Capture the cell that displays the provided text and extract its (X, Y) central coordinate. 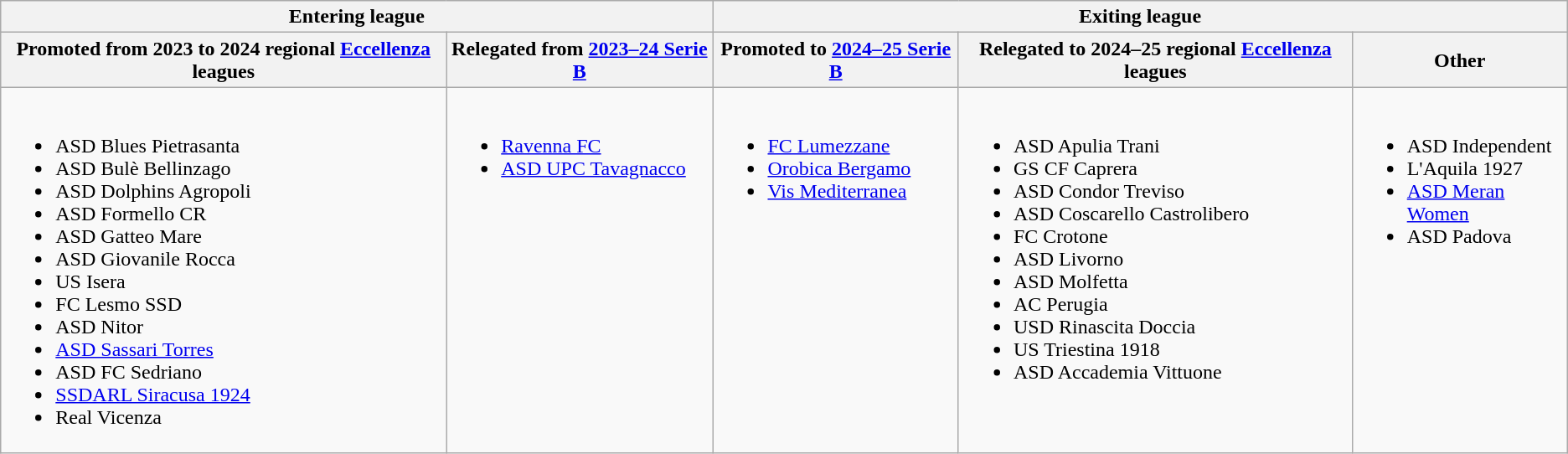
Other (1459, 60)
Promoted to 2024–25 Serie B (836, 60)
Exiting league (1140, 17)
Entering league (357, 17)
Relegated to 2024–25 regional Eccellenza leagues (1155, 60)
Ravenna FCASD UPC Tavagnacco (580, 270)
Relegated from 2023–24 Serie B (580, 60)
Promoted from 2023 to 2024 regional Eccellenza leagues (224, 60)
FC LumezzaneOrobica BergamoVis Mediterranea (836, 270)
ASD IndependentL'Aquila 1927ASD Meran WomenASD Padova (1459, 270)
